Extract the [x, y] coordinate from the center of the cell holding the provided text.  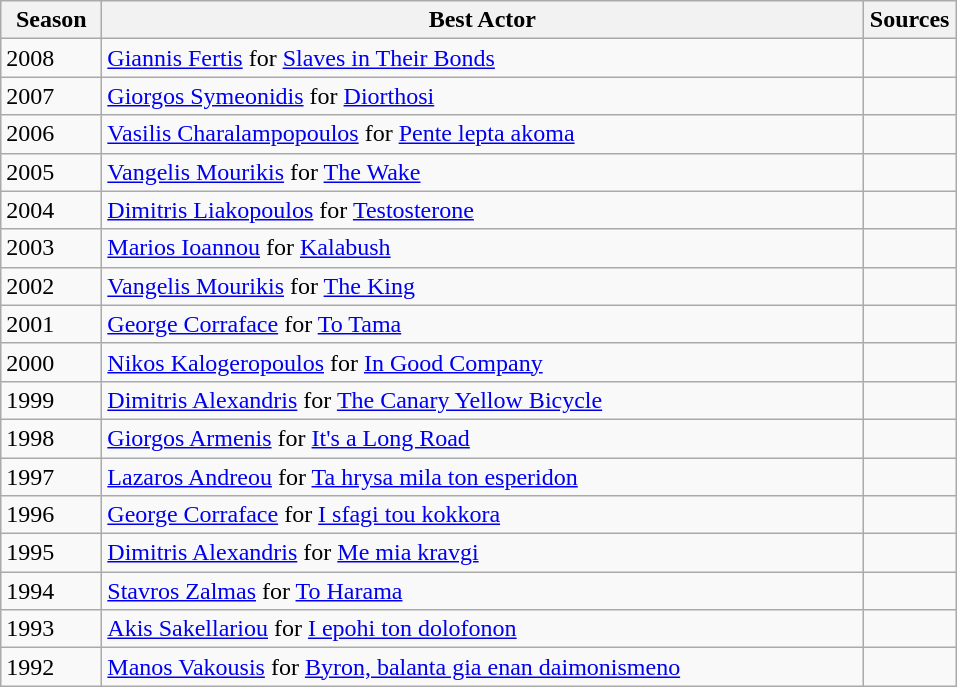
2001 [52, 324]
Season [52, 20]
Vangelis Mourikis for The King [482, 286]
2003 [52, 248]
George Corraface for To Tama [482, 324]
Lazaros Andreou for Ta hrysa mila ton esperidon [482, 477]
Sources [910, 20]
Vangelis Mourikis for The Wake [482, 172]
1992 [52, 667]
1998 [52, 438]
1999 [52, 400]
2008 [52, 58]
Vasilis Charalampopoulos for Pente lepta akoma [482, 134]
Nikos Kalogeropoulos for In Good Company [482, 362]
2000 [52, 362]
Dimitris Liakopoulos for Testosterone [482, 210]
1996 [52, 515]
2006 [52, 134]
Dimitris Alexandris for Me mia kravgi [482, 553]
2002 [52, 286]
Stavros Zalmas for To Harama [482, 591]
Giorgos Armenis for It's a Long Road [482, 438]
George Corraface for I sfagi tou kokkora [482, 515]
1994 [52, 591]
Akis Sakellariou for I epohi ton dolofonon [482, 629]
Best Actor [482, 20]
Manos Vakousis for Byron, balanta gia enan daimonismeno [482, 667]
Dimitris Alexandris for The Canary Yellow Bicycle [482, 400]
2007 [52, 96]
1993 [52, 629]
Giannis Fertis for Slaves in Their Bonds [482, 58]
1995 [52, 553]
2004 [52, 210]
2005 [52, 172]
Giorgos Symeonidis for Diorthosi [482, 96]
1997 [52, 477]
Marios Ioannou for Kalabush [482, 248]
